Detect which cell encompasses the target text, then output its [X, Y] center coordinate. 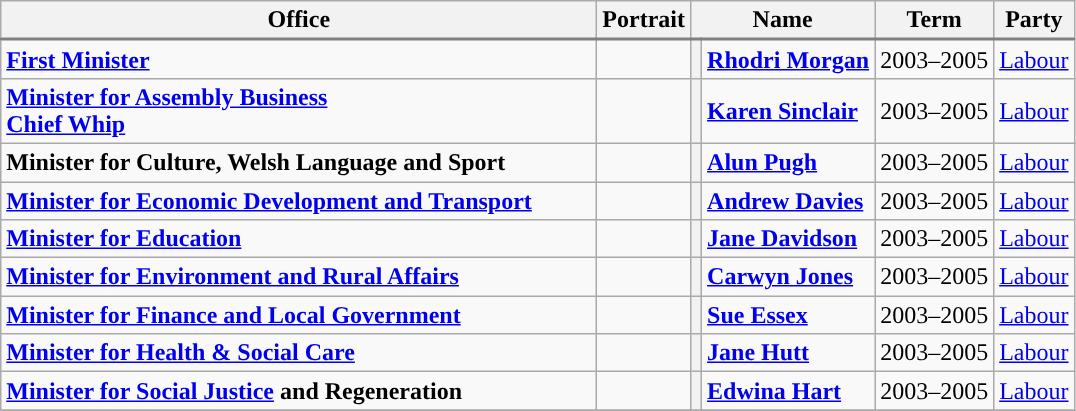
Name [782, 20]
Minister for Education [299, 239]
Minister for Economic Development and Transport [299, 201]
Portrait [644, 20]
First Minister [299, 60]
Minister for Culture, Welsh Language and Sport [299, 162]
Karen Sinclair [788, 110]
Alun Pugh [788, 162]
Edwina Hart [788, 391]
Jane Davidson [788, 239]
Term [934, 20]
Carwyn Jones [788, 277]
Minister for Finance and Local Government [299, 315]
Office [299, 20]
Minister for Health & Social Care [299, 353]
Minister for Assembly BusinessChief Whip [299, 110]
Minister for Environment and Rural Affairs [299, 277]
Rhodri Morgan [788, 60]
Sue Essex [788, 315]
Andrew Davies [788, 201]
Party [1034, 20]
Minister for Social Justice and Regeneration [299, 391]
Jane Hutt [788, 353]
